Provide the (X, Y) coordinate of the cell's center where the given text is located.  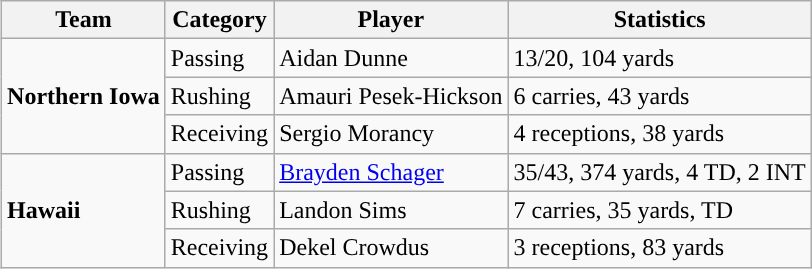
Statistics (660, 20)
Northern Iowa (84, 96)
Dekel Crowdus (391, 248)
3 receptions, 83 yards (660, 248)
Amauri Pesek-Hickson (391, 96)
Aidan Dunne (391, 58)
Landon Sims (391, 210)
13/20, 104 yards (660, 58)
Sergio Morancy (391, 134)
Category (219, 20)
Brayden Schager (391, 172)
6 carries, 43 yards (660, 96)
Player (391, 20)
4 receptions, 38 yards (660, 134)
35/43, 374 yards, 4 TD, 2 INT (660, 172)
Hawaii (84, 210)
7 carries, 35 yards, TD (660, 210)
Team (84, 20)
